Locate the cell with the specified text and output its (x, y) center coordinate. 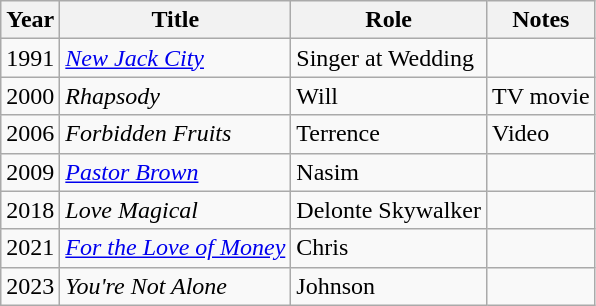
Johnson (389, 286)
2018 (30, 210)
TV movie (540, 96)
2021 (30, 248)
Video (540, 134)
Chris (389, 248)
Singer at Wedding (389, 58)
Nasim (389, 172)
Delonte Skywalker (389, 210)
2000 (30, 96)
Pastor Brown (176, 172)
Will (389, 96)
Role (389, 20)
You're Not Alone (176, 286)
Notes (540, 20)
2023 (30, 286)
2006 (30, 134)
Forbidden Fruits (176, 134)
Title (176, 20)
Terrence (389, 134)
1991 (30, 58)
Rhapsody (176, 96)
New Jack City (176, 58)
2009 (30, 172)
Year (30, 20)
For the Love of Money (176, 248)
Love Magical (176, 210)
